Output the (x, y) coordinate of the center of the cell containing the given text.  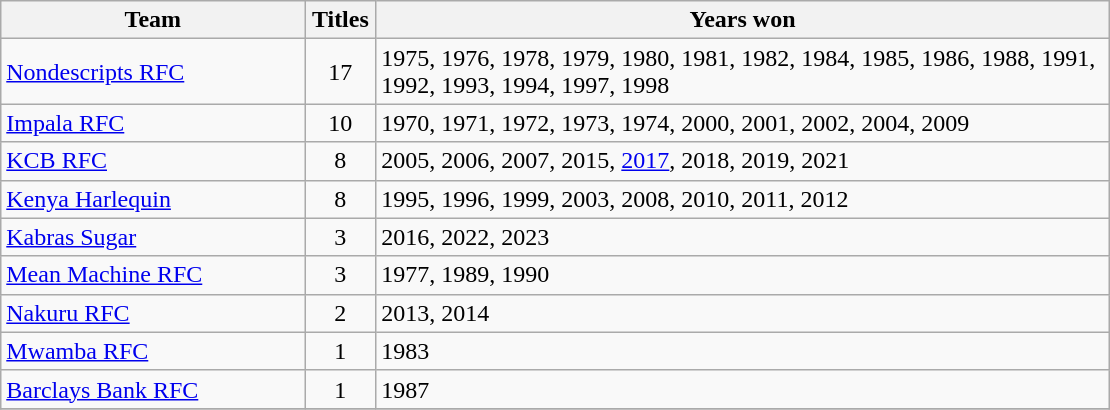
1983 (742, 351)
2013, 2014 (742, 313)
Impala RFC (153, 123)
Years won (742, 20)
2005, 2006, 2007, 2015, 2017, 2018, 2019, 2021 (742, 161)
17 (340, 72)
Kabras Sugar (153, 237)
1977, 1989, 1990 (742, 275)
Mwamba RFC (153, 351)
KCB RFC (153, 161)
1995, 1996, 1999, 2003, 2008, 2010, 2011, 2012 (742, 199)
Team (153, 20)
2 (340, 313)
2016, 2022, 2023 (742, 237)
Titles (340, 20)
1975, 1976, 1978, 1979, 1980, 1981, 1982, 1984, 1985, 1986, 1988, 1991, 1992, 1993, 1994, 1997, 1998 (742, 72)
1970, 1971, 1972, 1973, 1974, 2000, 2001, 2002, 2004, 2009 (742, 123)
1987 (742, 389)
Kenya Harlequin (153, 199)
Nondescripts RFC (153, 72)
Nakuru RFC (153, 313)
10 (340, 123)
Mean Machine RFC (153, 275)
Barclays Bank RFC (153, 389)
